Return the [X, Y] coordinate for the center point of the cell that contains the specified text.  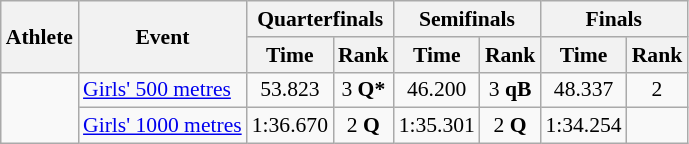
3 Q* [364, 90]
3 qB [510, 90]
1:34.254 [583, 126]
Semifinals [468, 19]
53.823 [290, 90]
Quarterfinals [320, 19]
1:36.670 [290, 126]
2 [658, 90]
1:35.301 [437, 126]
Athlete [40, 36]
46.200 [437, 90]
48.337 [583, 90]
Girls' 500 metres [162, 90]
Girls' 1000 metres [162, 126]
Finals [614, 19]
Event [162, 36]
